Determine the (X, Y) coordinate at the center of the cell enclosing the given text.  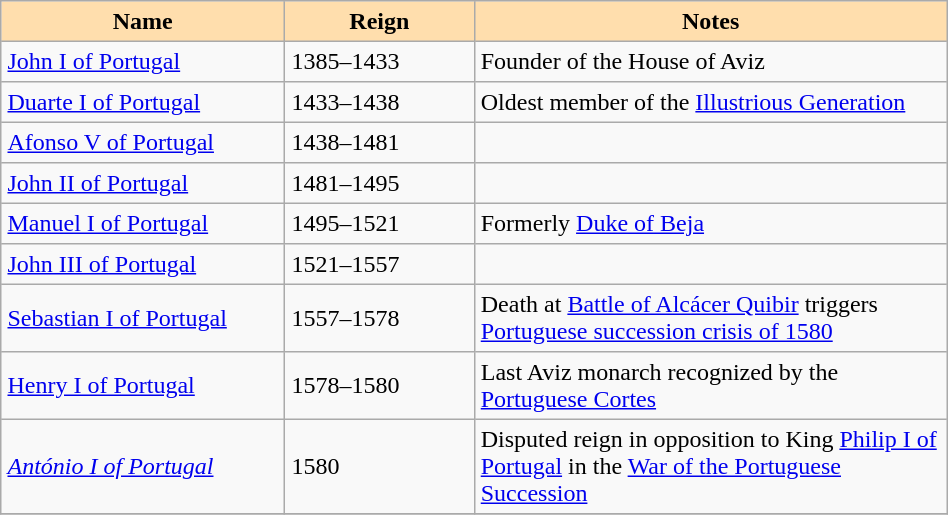
Death at Battle of Alcácer Quibir triggers Portuguese succession crisis of 1580 (710, 318)
Disputed reign in opposition to King Philip I of Portugal in the War of the Portuguese Succession (710, 466)
1495–1521 (380, 223)
Reign (380, 21)
Last Aviz monarch recognized by the Portuguese Cortes (710, 386)
Sebastian I of Portugal (143, 318)
Oldest member of the Illustrious Generation (710, 102)
1433–1438 (380, 102)
Afonso V of Portugal (143, 142)
Name (143, 21)
Founder of the House of Aviz (710, 61)
1557–1578 (380, 318)
John I of Portugal (143, 61)
Notes (710, 21)
1438–1481 (380, 142)
Henry I of Portugal (143, 386)
1481–1495 (380, 183)
António I of Portugal (143, 466)
John III of Portugal (143, 264)
1580 (380, 466)
1578–1580 (380, 386)
1521–1557 (380, 264)
Formerly Duke of Beja (710, 223)
Duarte I of Portugal (143, 102)
John II of Portugal (143, 183)
1385–1433 (380, 61)
Manuel I of Portugal (143, 223)
